Pinpoint the cell where the given text exists, returning its [x, y] midpoint coordinate. 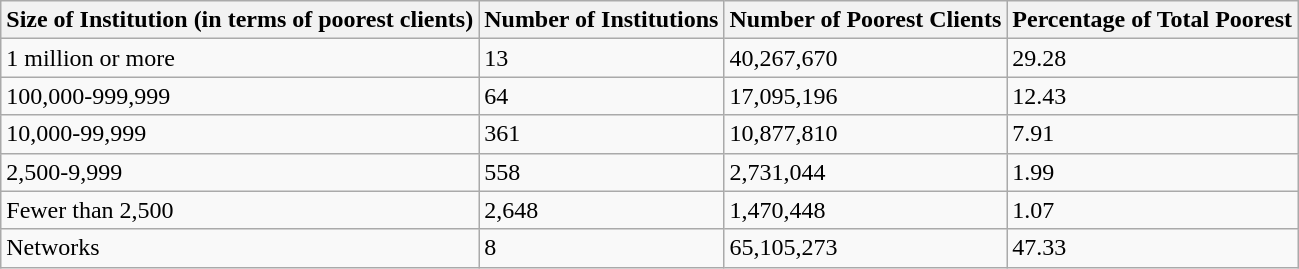
100,000-999,999 [240, 96]
7.91 [1152, 134]
17,095,196 [866, 96]
10,877,810 [866, 134]
10,000-99,999 [240, 134]
13 [602, 58]
Percentage of Total Poorest [1152, 20]
Size of Institution (in terms of poorest clients) [240, 20]
Number of Poorest Clients [866, 20]
1.07 [1152, 210]
1.99 [1152, 172]
Number of Institutions [602, 20]
2,500-9,999 [240, 172]
40,267,670 [866, 58]
29.28 [1152, 58]
64 [602, 96]
2,731,044 [866, 172]
361 [602, 134]
2,648 [602, 210]
1,470,448 [866, 210]
558 [602, 172]
12.43 [1152, 96]
Fewer than 2,500 [240, 210]
Networks [240, 248]
8 [602, 248]
1 million or more [240, 58]
65,105,273 [866, 248]
47.33 [1152, 248]
